Provide the [x, y] coordinate of the cell's center where the given text is located.  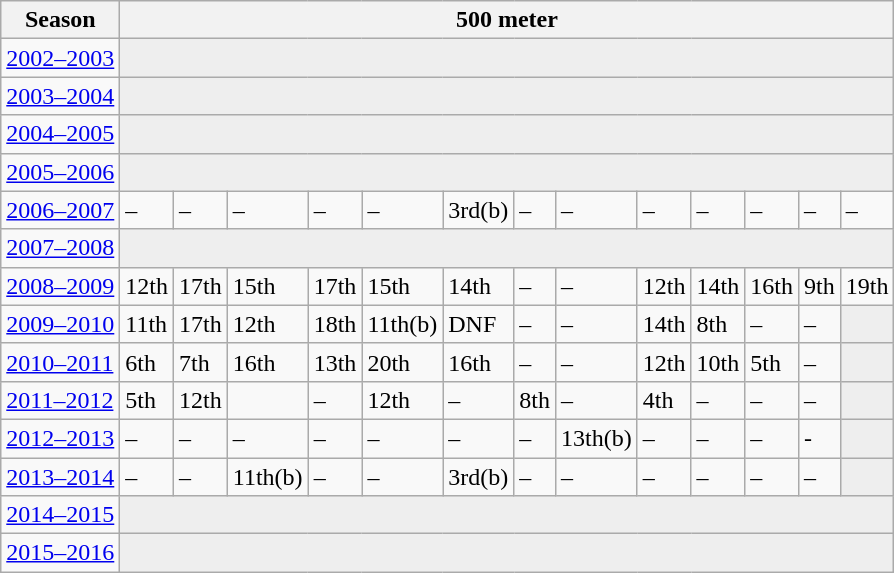
2004–2005 [60, 134]
10th [718, 362]
DNF [478, 324]
2003–2004 [60, 96]
500 meter [507, 20]
19th [867, 286]
18th [335, 324]
2008–2009 [60, 286]
2012–2013 [60, 438]
2011–2012 [60, 400]
11th [147, 324]
Season [60, 20]
9th [819, 286]
2005–2006 [60, 172]
2006–2007 [60, 210]
2010–2011 [60, 362]
7th [201, 362]
4th [664, 400]
2013–2014 [60, 477]
2015–2016 [60, 553]
- [819, 438]
20th [402, 362]
13th [335, 362]
2007–2008 [60, 248]
2014–2015 [60, 515]
6th [147, 362]
2009–2010 [60, 324]
13th(b) [596, 438]
2002–2003 [60, 58]
